Output the (x, y) coordinate of the center of the cell containing the given text.  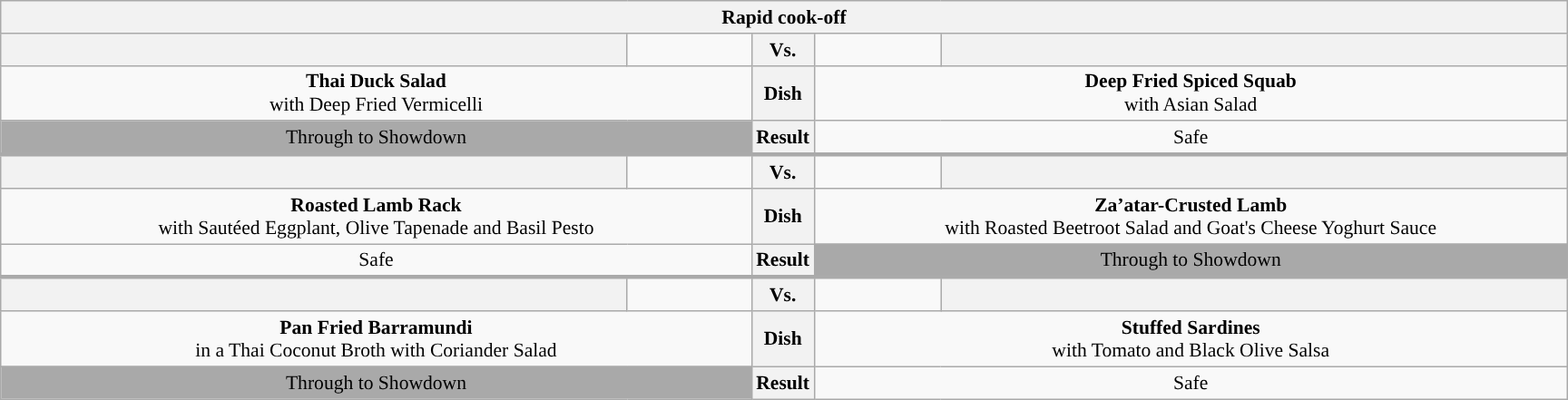
Za’atar-Crusted Lambwith Roasted Beetroot Salad and Goat's Cheese Yoghurt Sauce (1191, 216)
Stuffed Sardineswith Tomato and Black Olive Salsa (1191, 339)
Rapid cook-off (784, 17)
Deep Fried Spiced Squabwith Asian Salad (1191, 93)
Pan Fried Barramundiin a Thai Coconut Broth with Coriander Salad (376, 339)
Thai Duck Saladwith Deep Fried Vermicelli (376, 93)
Roasted Lamb Rackwith Sautéed Eggplant, Olive Tapenade and Basil Pesto (376, 216)
